Locate the cell with the specified text and output its [X, Y] center coordinate. 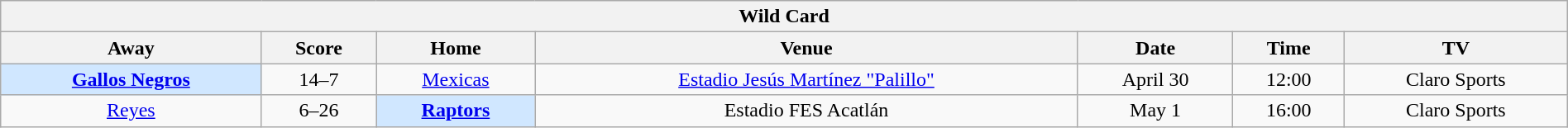
Home [456, 48]
Wild Card [784, 17]
14–7 [319, 79]
6–26 [319, 111]
Venue [806, 48]
Reyes [131, 111]
Estadio FES Acatlán [806, 111]
Date [1155, 48]
Raptors [456, 111]
May 1 [1155, 111]
Time [1288, 48]
TV [1456, 48]
16:00 [1288, 111]
Mexicas [456, 79]
Estadio Jesús Martínez "Palillo" [806, 79]
Gallos Negros [131, 79]
12:00 [1288, 79]
Away [131, 48]
Score [319, 48]
April 30 [1155, 79]
